Output the [X, Y] coordinate of the center of the cell containing the given text.  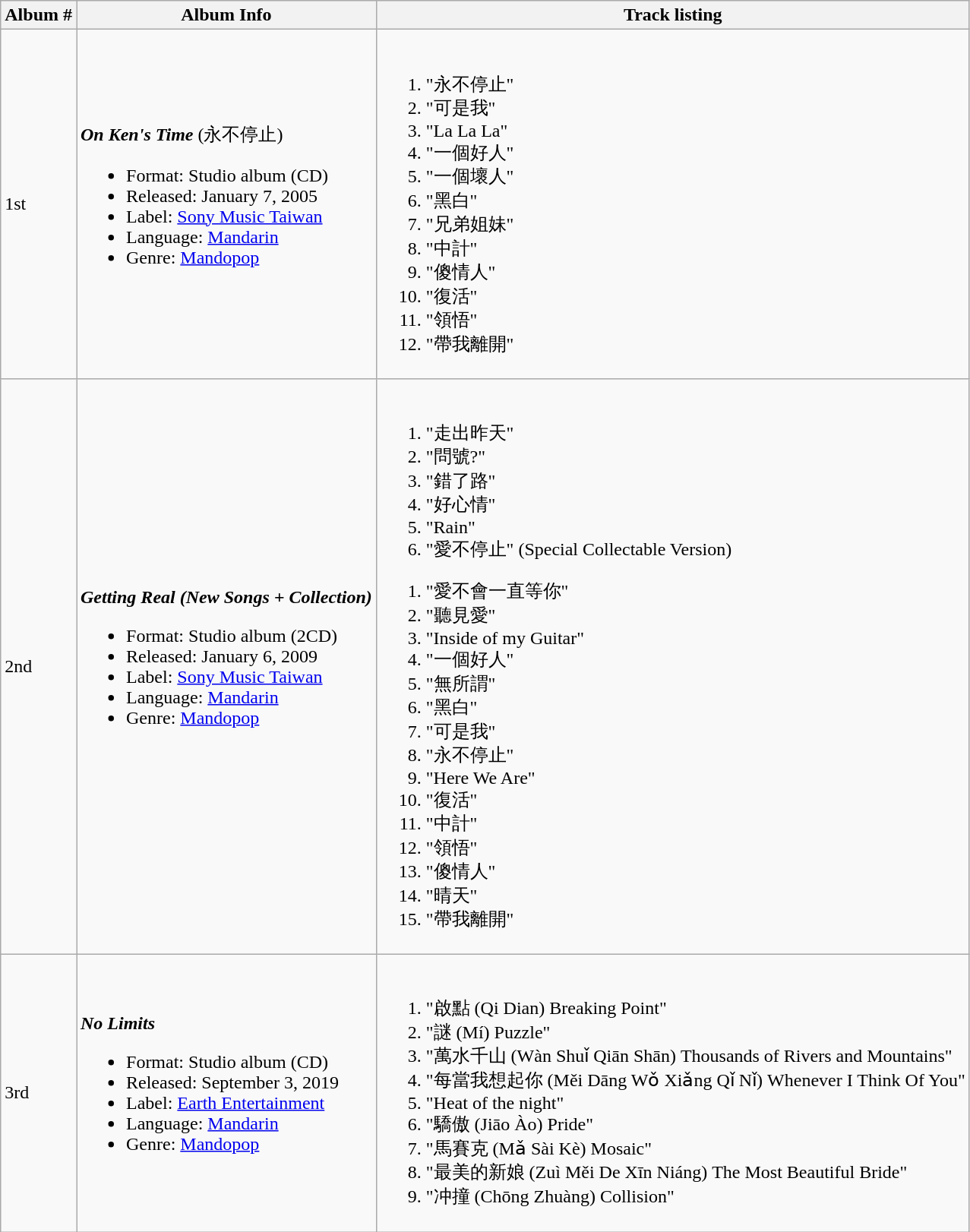
"永不停止""可是我""La La La""一個好人""一個壞人""黑白""兄弟姐妹""中計""傻情人""復活""領悟""帶我離開" [673, 204]
Track listing [673, 15]
Album Info [226, 15]
2nd [39, 666]
No LimitsFormat: Studio album (CD)Released: September 3, 2019Label: Earth EntertainmentLanguage: MandarinGenre: Mandopop [226, 1092]
3rd [39, 1092]
On Ken's Time (永不停止)Format: Studio album (CD)Released: January 7, 2005Label: Sony Music TaiwanLanguage: MandarinGenre: Mandopop [226, 204]
Getting Real (New Songs + Collection)Format: Studio album (2CD)Released: January 6, 2009Label: Sony Music TaiwanLanguage: MandarinGenre: Mandopop [226, 666]
Album # [39, 15]
1st [39, 204]
